Provide the (X, Y) coordinate of the cell's center where the given text is located.  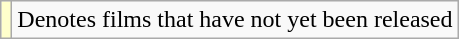
Denotes films that have not yet been released (235, 20)
